Pinpoint the cell where the given text exists, returning its (X, Y) midpoint coordinate. 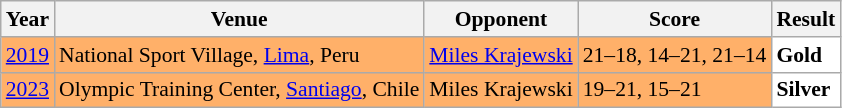
2023 (28, 90)
21–18, 14–21, 21–14 (675, 55)
2019 (28, 55)
Venue (239, 19)
Gold (806, 55)
Year (28, 19)
19–21, 15–21 (675, 90)
Opponent (500, 19)
Silver (806, 90)
Olympic Training Center, Santiago, Chile (239, 90)
Score (675, 19)
Result (806, 19)
National Sport Village, Lima, Peru (239, 55)
